Determine the (X, Y) coordinate at the center of the cell enclosing the given text.  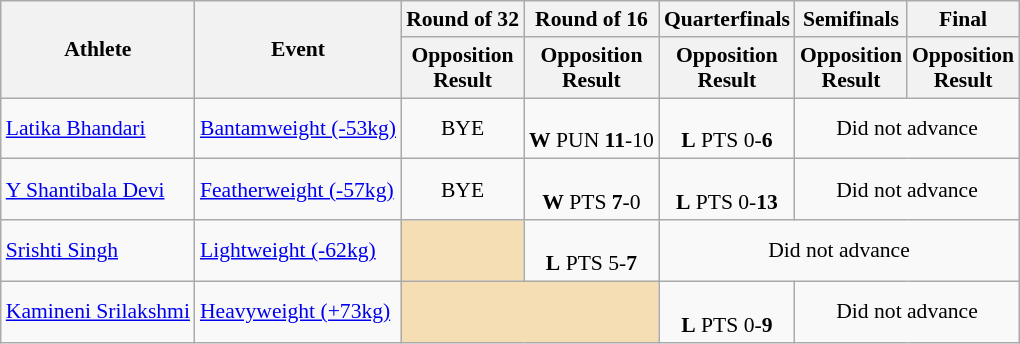
Quarterfinals (727, 19)
W PUN 11-10 (592, 128)
Srishti Singh (98, 250)
L PTS 0-6 (727, 128)
Featherweight (-57kg) (298, 190)
Heavyweight (+73kg) (298, 312)
Bantamweight (-53kg) (298, 128)
Lightweight (-62kg) (298, 250)
Y Shantibala Devi (98, 190)
Semifinals (851, 19)
Round of 16 (592, 19)
Latika Bhandari (98, 128)
W PTS 7-0 (592, 190)
Event (298, 50)
L PTS 0-9 (727, 312)
Kamineni Srilakshmi (98, 312)
L PTS 5-7 (592, 250)
Round of 32 (462, 19)
Final (963, 19)
L PTS 0-13 (727, 190)
Athlete (98, 50)
